Determine the [x, y] coordinate at the center of the cell enclosing the given text.  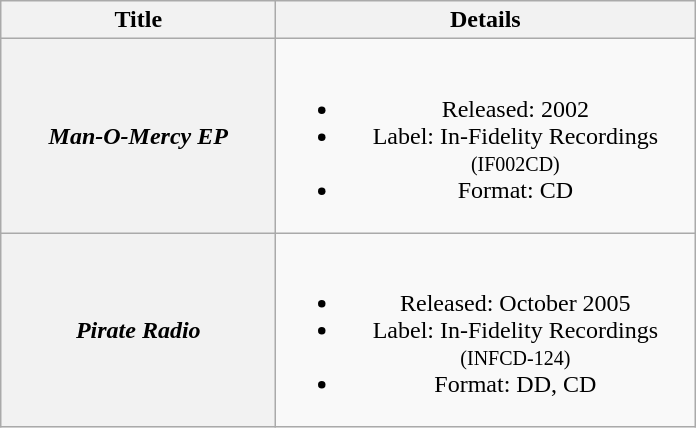
Details [486, 20]
Released: 2002Label: In-Fidelity Recordings (IF002CD)Format: CD [486, 136]
Released: October 2005Label: In-Fidelity Recordings (INFCD-124)Format: DD, CD [486, 330]
Title [138, 20]
Pirate Radio [138, 330]
Man-O-Mercy EP [138, 136]
